Return (x, y) of the center of cell containing provided text 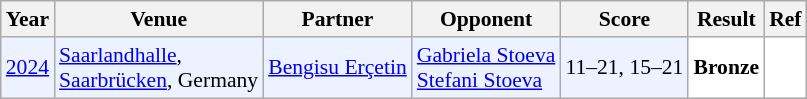
Ref (785, 19)
Partner (338, 19)
Bronze (726, 68)
Opponent (486, 19)
Gabriela Stoeva Stefani Stoeva (486, 68)
Saarlandhalle,Saarbrücken, Germany (158, 68)
2024 (28, 68)
Year (28, 19)
Score (624, 19)
Venue (158, 19)
11–21, 15–21 (624, 68)
Result (726, 19)
Bengisu Erçetin (338, 68)
